Return [x, y] of the center of cell containing provided text 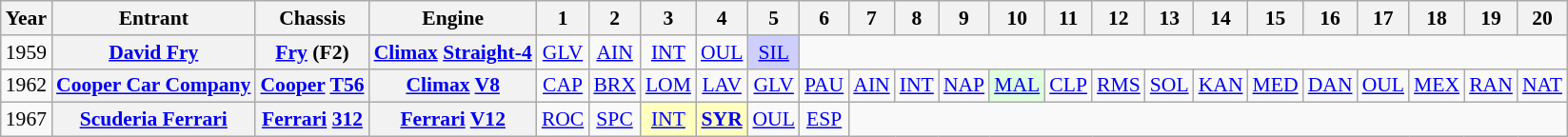
KAN [1221, 86]
Fry (F2) [312, 52]
SPC [615, 120]
17 [1383, 18]
1959 [27, 52]
SOL [1169, 86]
MEX [1437, 86]
ROC [564, 120]
1 [564, 18]
2 [615, 18]
PAU [824, 86]
Entrant [153, 18]
Climax V8 [453, 86]
BRX [615, 86]
7 [871, 18]
4 [722, 18]
Engine [453, 18]
16 [1331, 18]
DAN [1331, 86]
MAL [1017, 86]
8 [917, 18]
Ferrari V12 [453, 120]
NAP [963, 86]
12 [1119, 18]
20 [1542, 18]
10 [1017, 18]
Ferrari 312 [312, 120]
MED [1276, 86]
6 [824, 18]
Scuderia Ferrari [153, 120]
5 [773, 18]
LAV [722, 86]
1967 [27, 120]
Climax Straight-4 [453, 52]
14 [1221, 18]
11 [1068, 18]
RMS [1119, 86]
3 [668, 18]
1962 [27, 86]
19 [1491, 18]
ESP [824, 120]
SIL [773, 52]
CLP [1068, 86]
15 [1276, 18]
Chassis [312, 18]
18 [1437, 18]
SYR [722, 120]
Year [27, 18]
Cooper T56 [312, 86]
David Fry [153, 52]
9 [963, 18]
13 [1169, 18]
Cooper Car Company [153, 86]
CAP [564, 86]
NAT [1542, 86]
LOM [668, 86]
RAN [1491, 86]
